Provide the (x, y) coordinate of the cell's center where the given text is located.  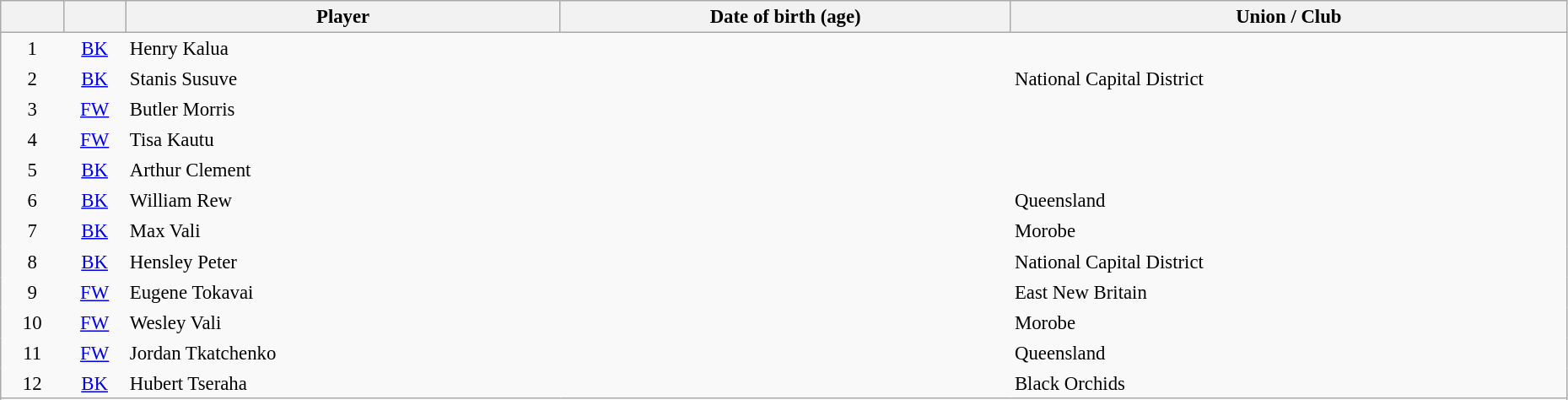
Player (342, 17)
William Rew (342, 201)
Hensley Peter (342, 262)
Hubert Tseraha (342, 383)
2 (32, 78)
Union / Club (1289, 17)
6 (32, 201)
4 (32, 140)
Stanis Susuve (342, 78)
9 (32, 292)
8 (32, 262)
Max Vali (342, 231)
Butler Morris (342, 109)
Henry Kalua (342, 49)
11 (32, 353)
Jordan Tkatchenko (342, 353)
Arthur Clement (342, 170)
12 (32, 383)
3 (32, 109)
Tisa Kautu (342, 140)
East New Britain (1289, 292)
7 (32, 231)
Eugene Tokavai (342, 292)
10 (32, 322)
5 (32, 170)
Wesley Vali (342, 322)
1 (32, 49)
Date of birth (age) (785, 17)
Black Orchids (1289, 383)
